Scan for the cell matching the given text and deliver its (x, y) coordinate at center. 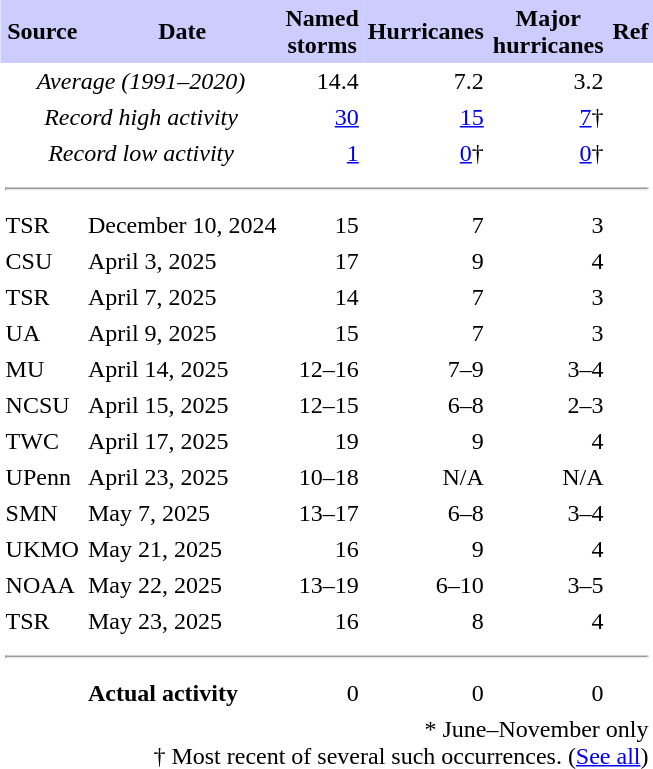
April 23, 2025 (182, 477)
Record low activity (141, 153)
Majorhurricanes (548, 32)
19 (322, 441)
May 23, 2025 (182, 621)
SMN (42, 513)
December 10, 2024 (182, 225)
April 9, 2025 (182, 333)
10–18 (322, 477)
April 7, 2025 (182, 297)
13–19 (322, 585)
UPenn (42, 477)
May 22, 2025 (182, 585)
April 17, 2025 (182, 441)
2–3 (548, 405)
3–5 (548, 585)
14 (322, 297)
7–9 (426, 369)
14.4 (322, 81)
Actual activity (182, 693)
Average (1991–2020) (141, 81)
13–17 (322, 513)
8 (426, 621)
May 7, 2025 (182, 513)
30 (322, 117)
Record high activity (141, 117)
TWC (42, 441)
UKMO (42, 549)
7† (548, 117)
April 3, 2025 (182, 261)
Source (42, 32)
UA (42, 333)
7.2 (426, 81)
May 21, 2025 (182, 549)
12–15 (322, 405)
12–16 (322, 369)
April 15, 2025 (182, 405)
MU (42, 369)
Namedstorms (322, 32)
Hurricanes (426, 32)
17 (322, 261)
1 (322, 153)
Ref (630, 32)
NOAA (42, 585)
April 14, 2025 (182, 369)
6–10 (426, 585)
3.2 (548, 81)
Date (182, 32)
NCSU (42, 405)
CSU (42, 261)
